Determine the (x, y) coordinate at the center of the cell enclosing the given text.  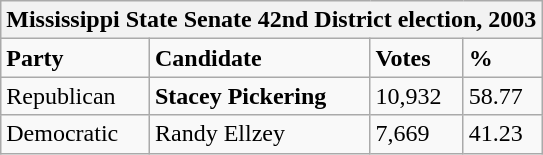
Mississippi State Senate 42nd District election, 2003 (272, 20)
Candidate (259, 58)
Party (76, 58)
Votes (416, 58)
58.77 (502, 96)
Republican (76, 96)
41.23 (502, 134)
7,669 (416, 134)
Randy Ellzey (259, 134)
Stacey Pickering (259, 96)
% (502, 58)
10,932 (416, 96)
Democratic (76, 134)
